From the cell containing the given text, extract its center point as (X, Y) coordinate. 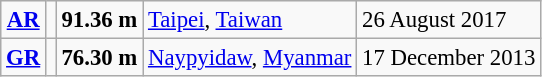
Taipei, Taiwan (250, 20)
Naypyidaw, Myanmar (250, 58)
GR (24, 58)
26 August 2017 (449, 20)
76.30 m (100, 58)
17 December 2013 (449, 58)
AR (24, 20)
91.36 m (100, 20)
